Return [x, y] of the center of cell containing provided text 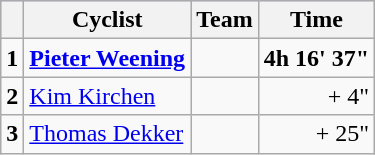
2 [12, 96]
3 [12, 134]
+ 4" [316, 96]
Thomas Dekker [108, 134]
4h 16' 37" [316, 58]
Cyclist [108, 20]
Team [225, 20]
Pieter Weening [108, 58]
Kim Kirchen [108, 96]
1 [12, 58]
Time [316, 20]
+ 25" [316, 134]
